Identify which cell holds the provided text, then report its [x, y] central coordinate. 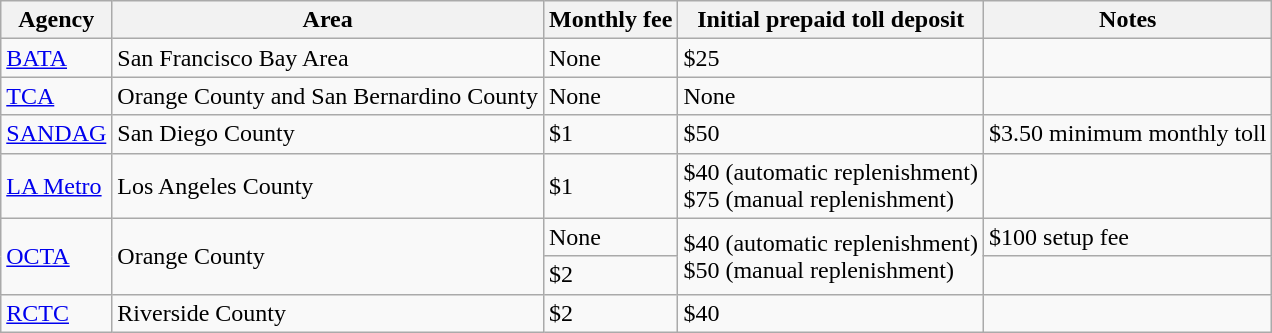
$40 [831, 313]
Orange County and San Bernardino County [328, 96]
$50 [831, 134]
Riverside County [328, 313]
$25 [831, 58]
LA Metro [56, 186]
Agency [56, 20]
Notes [1128, 20]
RCTC [56, 313]
BATA [56, 58]
Monthly fee [610, 20]
SANDAG [56, 134]
$40 (automatic replenishment)$50 (manual replenishment) [831, 256]
San Diego County [328, 134]
Los Angeles County [328, 186]
Initial prepaid toll deposit [831, 20]
$3.50 minimum monthly toll [1128, 134]
$40 (automatic replenishment)$75 (manual replenishment) [831, 186]
TCA [56, 96]
OCTA [56, 256]
$100 setup fee [1128, 237]
Orange County [328, 256]
San Francisco Bay Area [328, 58]
Area [328, 20]
